Identify which cell holds the provided text, then report its [X, Y] central coordinate. 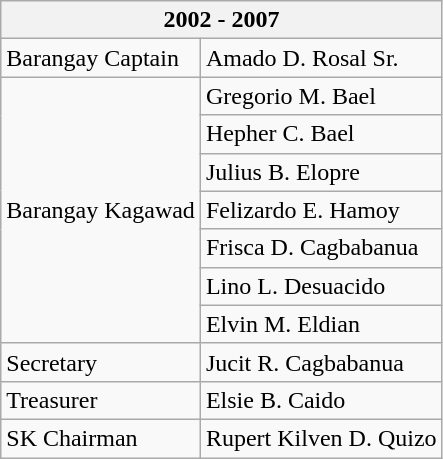
2002 - 2007 [222, 20]
Frisca D. Cagbabanua [321, 248]
Elvin M. Eldian [321, 324]
Barangay Kagawad [101, 210]
Lino L. Desuacido [321, 286]
Barangay Captain [101, 58]
Jucit R. Cagbabanua [321, 362]
Rupert Kilven D. Quizo [321, 438]
Gregorio M. Bael [321, 96]
Julius B. Elopre [321, 172]
Amado D. Rosal Sr. [321, 58]
Secretary [101, 362]
Treasurer [101, 400]
SK Chairman [101, 438]
Felizardo E. Hamoy [321, 210]
Hepher C. Bael [321, 134]
Elsie B. Caido [321, 400]
